Search for the cell housing the specified text and yield its [X, Y] center coordinate. 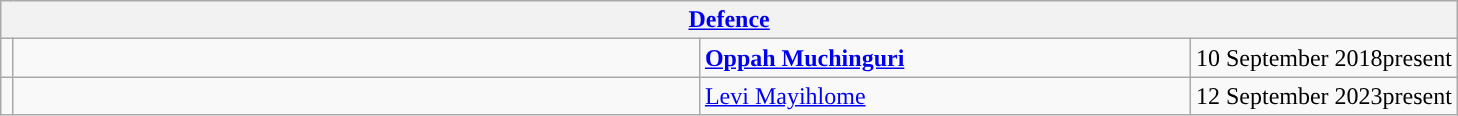
Oppah Muchinguri [944, 58]
Defence [730, 20]
12 September 2023present [1324, 96]
10 September 2018present [1324, 58]
Levi Mayihlome [944, 96]
